Provide the [X, Y] coordinate of the cell's center where the given text is located.  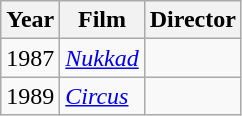
Film [102, 20]
Circus [102, 96]
Director [192, 20]
Year [30, 20]
Nukkad [102, 58]
1987 [30, 58]
1989 [30, 96]
